Return the (X, Y) coordinate for the center point of the cell that contains the specified text.  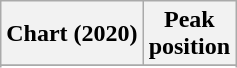
Chart (2020) (72, 34)
Peakposition (189, 34)
